Detect which cell encompasses the target text, then output its [x, y] center coordinate. 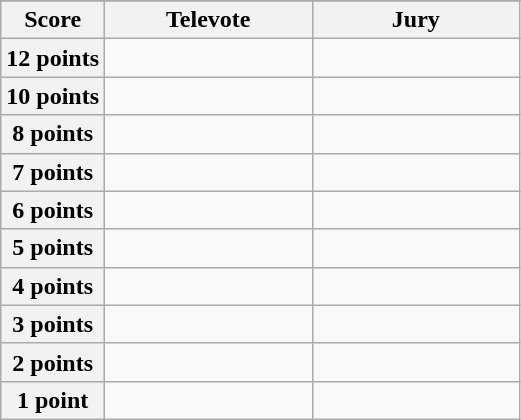
1 point [53, 400]
5 points [53, 248]
Televote [209, 20]
10 points [53, 96]
8 points [53, 134]
6 points [53, 210]
2 points [53, 362]
12 points [53, 58]
Score [53, 20]
4 points [53, 286]
3 points [53, 324]
7 points [53, 172]
Jury [416, 20]
